Return (X, Y) of the center of cell containing provided text 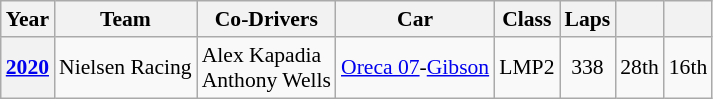
Co-Drivers (266, 19)
16th (688, 68)
Laps (588, 19)
2020 (28, 68)
338 (588, 68)
Year (28, 19)
Car (415, 19)
Nielsen Racing (126, 68)
Oreca 07-Gibson (415, 68)
Class (526, 19)
LMP2 (526, 68)
Team (126, 19)
28th (640, 68)
Alex Kapadia Anthony Wells (266, 68)
